Extract the (x, y) coordinate from the center of the cell holding the provided text.  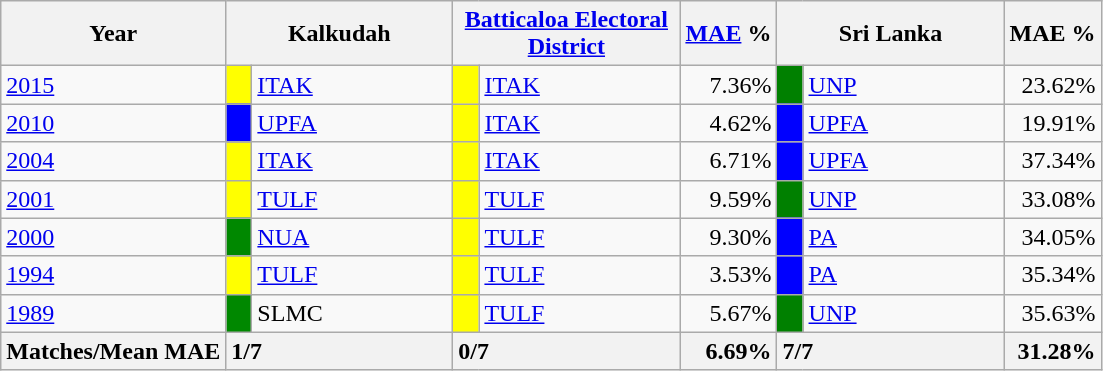
7/7 (890, 351)
5.67% (728, 313)
34.05% (1052, 237)
19.91% (1052, 123)
Sri Lanka (890, 34)
2001 (114, 199)
9.30% (728, 237)
Matches/Mean MAE (114, 351)
0/7 (566, 351)
6.69% (728, 351)
1989 (114, 313)
9.59% (728, 199)
Batticaloa Electoral District (566, 34)
35.63% (1052, 313)
SLMC (352, 313)
23.62% (1052, 85)
1/7 (340, 351)
NUA (352, 237)
2015 (114, 85)
1994 (114, 275)
33.08% (1052, 199)
2004 (114, 161)
2000 (114, 237)
4.62% (728, 123)
Kalkudah (340, 34)
Year (114, 34)
7.36% (728, 85)
37.34% (1052, 161)
2010 (114, 123)
35.34% (1052, 275)
31.28% (1052, 351)
3.53% (728, 275)
6.71% (728, 161)
